Return (X, Y) of the center of cell containing provided text 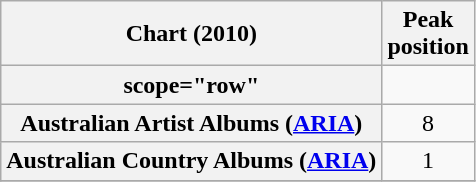
Chart (2010) (192, 34)
Australian Country Albums (ARIA) (192, 161)
1 (428, 161)
Peakposition (428, 34)
8 (428, 123)
Australian Artist Albums (ARIA) (192, 123)
scope="row" (192, 85)
